From the cell containing the given text, extract its center point as (X, Y) coordinate. 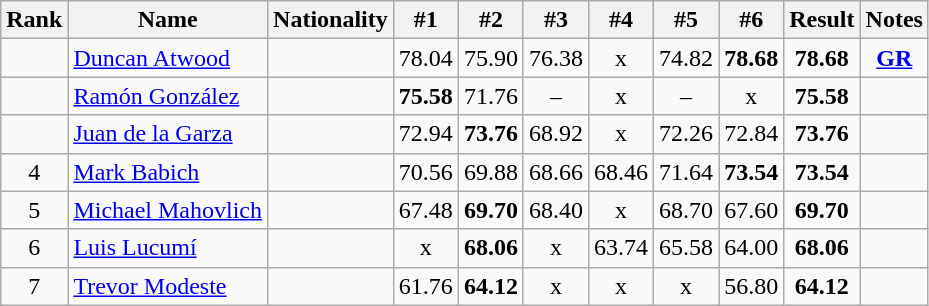
Luis Lucumí (168, 248)
Ramón González (168, 96)
75.90 (490, 58)
63.74 (620, 248)
72.94 (426, 134)
69.88 (490, 172)
Trevor Modeste (168, 286)
GR (894, 58)
#3 (556, 20)
65.58 (686, 248)
#6 (752, 20)
Rank (34, 20)
71.76 (490, 96)
61.76 (426, 286)
78.04 (426, 58)
68.92 (556, 134)
Mark Babich (168, 172)
#4 (620, 20)
Name (168, 20)
Duncan Atwood (168, 58)
7 (34, 286)
70.56 (426, 172)
68.66 (556, 172)
74.82 (686, 58)
5 (34, 210)
72.84 (752, 134)
#2 (490, 20)
#5 (686, 20)
76.38 (556, 58)
56.80 (752, 286)
Nationality (331, 20)
Juan de la Garza (168, 134)
71.64 (686, 172)
Notes (894, 20)
72.26 (686, 134)
68.46 (620, 172)
67.48 (426, 210)
Result (822, 20)
64.00 (752, 248)
68.40 (556, 210)
67.60 (752, 210)
4 (34, 172)
68.70 (686, 210)
#1 (426, 20)
6 (34, 248)
Michael Mahovlich (168, 210)
